Return the (x, y) coordinate for the center point of the cell that contains the specified text.  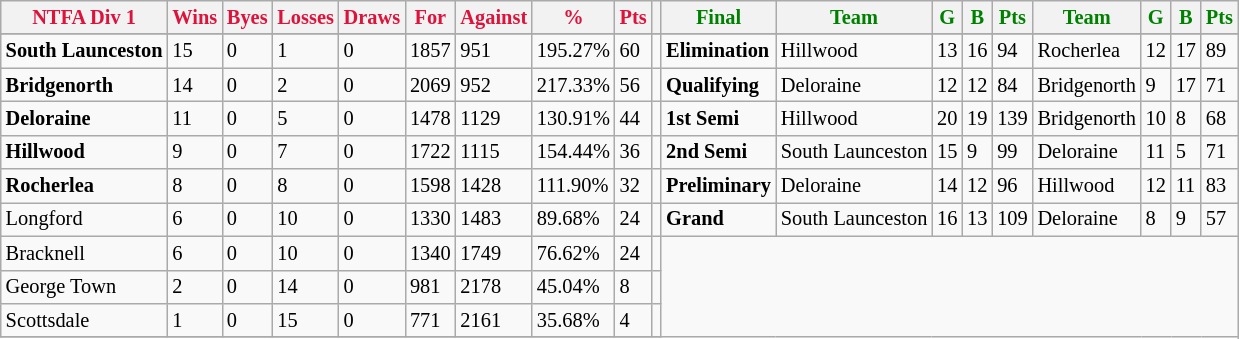
1115 (494, 152)
1598 (430, 186)
20 (947, 118)
1722 (430, 152)
% (574, 17)
Grand (718, 219)
1749 (494, 253)
For (430, 17)
1478 (430, 118)
4 (634, 320)
Against (494, 17)
Wins (194, 17)
2069 (430, 85)
Preliminary (718, 186)
1857 (430, 51)
139 (1012, 118)
Qualifying (718, 85)
68 (1220, 118)
Elimination (718, 51)
952 (494, 85)
217.33% (574, 85)
Final (718, 17)
1st Semi (718, 118)
7 (305, 152)
19 (977, 118)
1483 (494, 219)
1129 (494, 118)
89 (1220, 51)
1340 (430, 253)
84 (1012, 85)
109 (1012, 219)
94 (1012, 51)
Byes (247, 17)
1428 (494, 186)
George Town (84, 287)
Scottsdale (84, 320)
45.04% (574, 287)
111.90% (574, 186)
32 (634, 186)
44 (634, 118)
2161 (494, 320)
35.68% (574, 320)
130.91% (574, 118)
60 (634, 51)
Draws (372, 17)
99 (1012, 152)
76.62% (574, 253)
36 (634, 152)
154.44% (574, 152)
96 (1012, 186)
Losses (305, 17)
57 (1220, 219)
981 (430, 287)
951 (494, 51)
89.68% (574, 219)
1330 (430, 219)
83 (1220, 186)
NTFA Div 1 (84, 17)
Bracknell (84, 253)
2nd Semi (718, 152)
195.27% (574, 51)
771 (430, 320)
Longford (84, 219)
2178 (494, 287)
56 (634, 85)
